Return [x, y] of the center of cell containing provided text 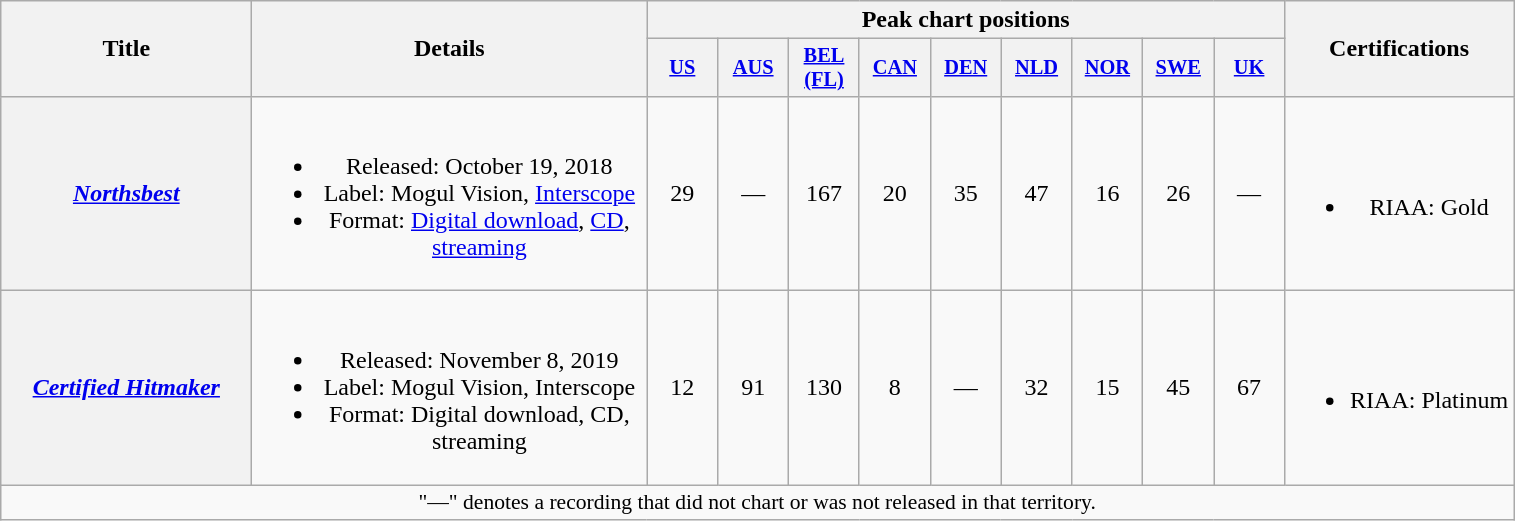
67 [1250, 388]
US [682, 68]
Released: October 19, 2018Label: Mogul Vision, InterscopeFormat: Digital download, CD, streaming [450, 193]
"—" denotes a recording that did not chart or was not released in that territory. [758, 503]
130 [824, 388]
NOR [1108, 68]
12 [682, 388]
16 [1108, 193]
AUS [754, 68]
UK [1250, 68]
Title [126, 49]
Peak chart positions [966, 20]
SWE [1178, 68]
CAN [894, 68]
Northsbest [126, 193]
35 [966, 193]
BEL (FL) [824, 68]
Details [450, 49]
Certifications [1400, 49]
91 [754, 388]
32 [1036, 388]
29 [682, 193]
DEN [966, 68]
Released: November 8, 2019Label: Mogul Vision, InterscopeFormat: Digital download, CD, streaming [450, 388]
RIAA: Platinum [1400, 388]
15 [1108, 388]
NLD [1036, 68]
20 [894, 193]
RIAA: Gold [1400, 193]
26 [1178, 193]
47 [1036, 193]
Certified Hitmaker [126, 388]
45 [1178, 388]
8 [894, 388]
167 [824, 193]
